Locate the cell with the specified text and output its (X, Y) center coordinate. 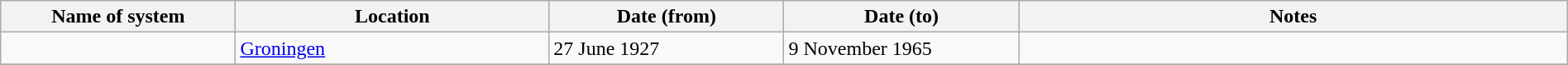
Location (392, 17)
Name of system (118, 17)
9 November 1965 (901, 48)
Date (to) (901, 17)
27 June 1927 (667, 48)
Notes (1293, 17)
Date (from) (667, 17)
Groningen (392, 48)
